Capture the cell that displays the provided text and extract its (X, Y) central coordinate. 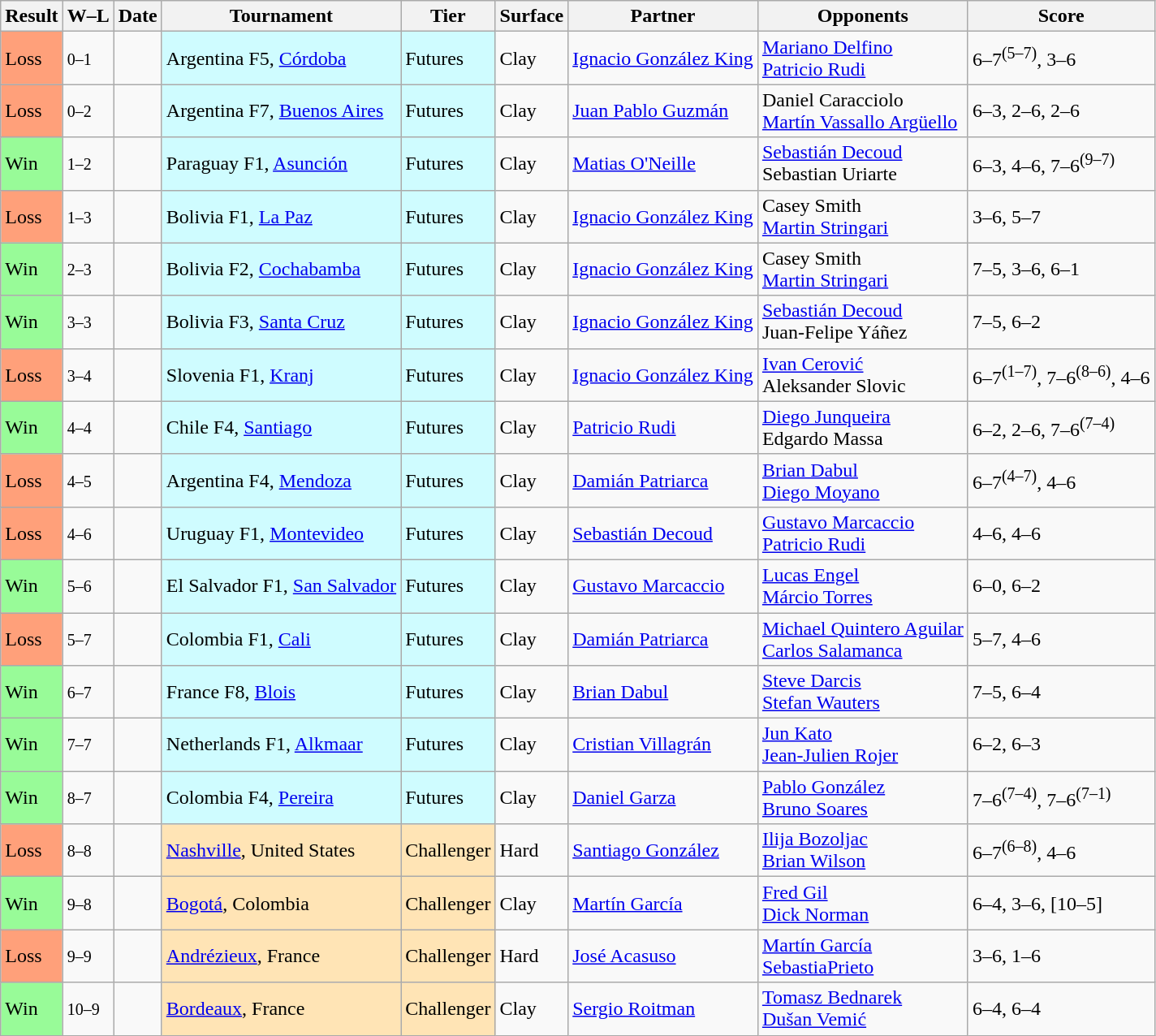
Surface (532, 16)
7–5, 6–4 (1061, 692)
Mariano Delfino Patricio Rudi (862, 58)
Brian Dabul Diego Moyano (862, 481)
Bolivia F3, Santa Cruz (281, 322)
Juan Pablo Guzmán (663, 110)
7–5, 6–2 (1061, 322)
5–7 (88, 638)
1–3 (88, 216)
6–7(4–7), 4–6 (1061, 481)
Slovenia F1, Kranj (281, 375)
Sebastián Decoud (663, 533)
Gustavo Marcaccio (663, 586)
9–9 (88, 956)
6–2, 6–3 (1061, 745)
6–7(6–8), 4–6 (1061, 851)
Sergio Roitman (663, 1008)
6–3, 2–6, 2–6 (1061, 110)
France F8, Blois (281, 692)
Opponents (862, 16)
6–2, 2–6, 7–6(7–4) (1061, 427)
Tournament (281, 16)
6–3, 4–6, 7–6(9–7) (1061, 164)
6–7 (88, 692)
4–6, 4–6 (1061, 533)
Uruguay F1, Montevideo (281, 533)
Score (1061, 16)
Date (138, 16)
Bordeaux, France (281, 1008)
Sebastián Decoud Juan-Felipe Yáñez (862, 322)
Jun Kato Jean-Julien Rojer (862, 745)
Chile F4, Santiago (281, 427)
Pablo González Bruno Soares (862, 797)
Cristian Villagrán (663, 745)
Daniel Garza (663, 797)
6–7(5–7), 3–6 (1061, 58)
Result (32, 16)
3–4 (88, 375)
Partner (663, 16)
Bolivia F1, La Paz (281, 216)
Colombia F4, Pereira (281, 797)
W–L (88, 16)
4–5 (88, 481)
4–6 (88, 533)
4–4 (88, 427)
Netherlands F1, Alkmaar (281, 745)
Argentina F4, Mendoza (281, 481)
5–6 (88, 586)
Diego Junqueira Edgardo Massa (862, 427)
3–3 (88, 322)
Tier (448, 16)
Argentina F5, Córdoba (281, 58)
Colombia F1, Cali (281, 638)
Nashville, United States (281, 851)
3–6, 5–7 (1061, 216)
Argentina F7, Buenos Aires (281, 110)
Daniel Caracciolo Martín Vassallo Argüello (862, 110)
Bogotá, Colombia (281, 903)
0–1 (88, 58)
Santiago González (663, 851)
3–6, 1–6 (1061, 956)
Brian Dabul (663, 692)
6–4, 6–4 (1061, 1008)
6–4, 3–6, [10–5] (1061, 903)
Lucas Engel Márcio Torres (862, 586)
Steve Darcis Stefan Wauters (862, 692)
Ivan Cerović Aleksander Slovic (862, 375)
5–7, 4–6 (1061, 638)
Michael Quintero Aguilar Carlos Salamanca (862, 638)
Sebastián Decoud Sebastian Uriarte (862, 164)
Andrézieux, France (281, 956)
Martín García SebastiaPrieto (862, 956)
Gustavo Marcaccio Patricio Rudi (862, 533)
10–9 (88, 1008)
0–2 (88, 110)
Matias O'Neille (663, 164)
Tomasz Bednarek Dušan Vemić (862, 1008)
8–8 (88, 851)
Fred Gil Dick Norman (862, 903)
9–8 (88, 903)
Patricio Rudi (663, 427)
Ilija Bozoljac Brian Wilson (862, 851)
6–7(1–7), 7–6(8–6), 4–6 (1061, 375)
8–7 (88, 797)
José Acasuso (663, 956)
Bolivia F2, Cochabamba (281, 270)
Martín García (663, 903)
7–5, 3–6, 6–1 (1061, 270)
El Salvador F1, San Salvador (281, 586)
7–6(7–4), 7–6(7–1) (1061, 797)
2–3 (88, 270)
1–2 (88, 164)
Paraguay F1, Asunción (281, 164)
7–7 (88, 745)
6–0, 6–2 (1061, 586)
